For the text-containing cell, return its midpoint in (X, Y) coordinate format. 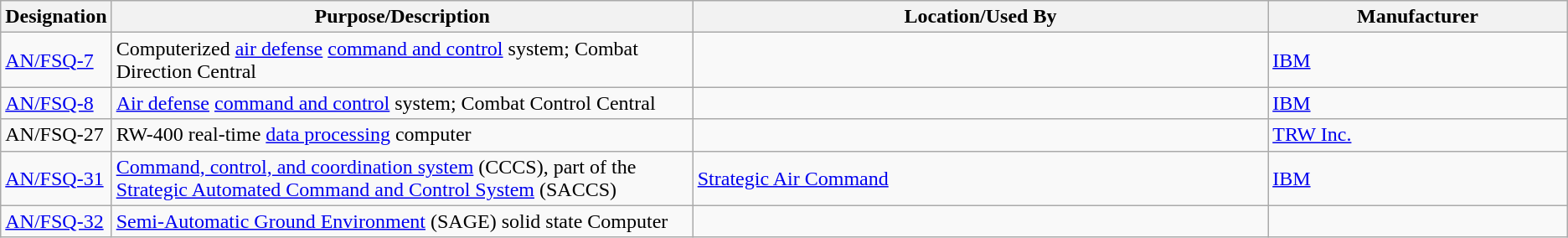
Location/Used By (980, 17)
Purpose/Description (402, 17)
AN/FSQ-32 (56, 221)
TRW Inc. (1418, 135)
Manufacturer (1418, 17)
Semi-Automatic Ground Environment (SAGE) solid state Computer (402, 221)
RW-400 real-time data processing computer (402, 135)
Designation (56, 17)
Computerized air defense command and control system; Combat Direction Central (402, 60)
Strategic Air Command (980, 178)
AN/FSQ-27 (56, 135)
AN/FSQ-7 (56, 60)
Command, control, and coordination system (CCCS), part of the Strategic Automated Command and Control System (SACCS) (402, 178)
Air defense command and control system; Combat Control Central (402, 103)
AN/FSQ-31 (56, 178)
AN/FSQ-8 (56, 103)
